Identify which cell holds the provided text, then report its (x, y) central coordinate. 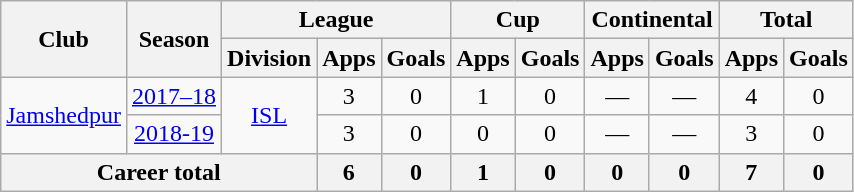
7 (751, 172)
ISL (270, 115)
League (336, 20)
Division (270, 58)
Jamshedpur (64, 115)
4 (751, 96)
Cup (518, 20)
Season (174, 39)
Club (64, 39)
2018-19 (174, 134)
Total (786, 20)
2017–18 (174, 96)
Continental (652, 20)
6 (349, 172)
Career total (159, 172)
